Identify which cell holds the provided text, then report its (x, y) central coordinate. 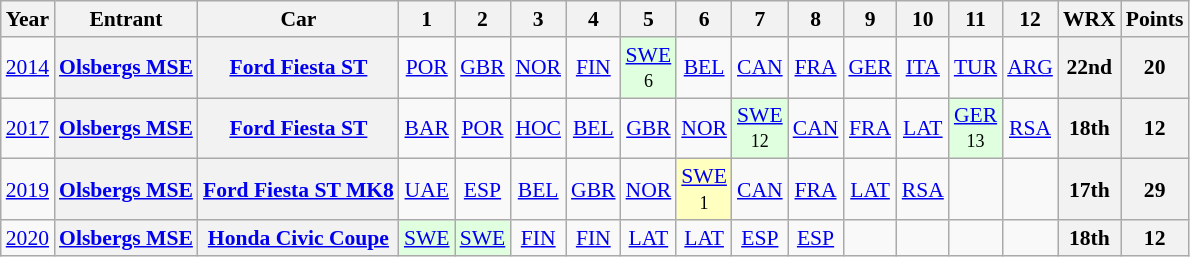
SWE6 (649, 68)
2 (483, 19)
GER13 (976, 128)
Ford Fiesta ST MK8 (298, 190)
Year (28, 19)
Entrant (126, 19)
2017 (28, 128)
29 (1155, 190)
3 (538, 19)
20 (1155, 68)
2019 (28, 190)
UAE (427, 190)
Honda Civic Coupe (298, 238)
ITA (923, 68)
GER (870, 68)
TUR (976, 68)
6 (704, 19)
Car (298, 19)
22nd (1090, 68)
SWE1 (704, 190)
17th (1090, 190)
BAR (427, 128)
5 (649, 19)
10 (923, 19)
11 (976, 19)
SWE12 (760, 128)
8 (816, 19)
2020 (28, 238)
4 (594, 19)
2014 (28, 68)
9 (870, 19)
Points (1155, 19)
ARG (1030, 68)
7 (760, 19)
WRX (1090, 19)
HOC (538, 128)
1 (427, 19)
